Pinpoint the cell where the given text exists, returning its [x, y] midpoint coordinate. 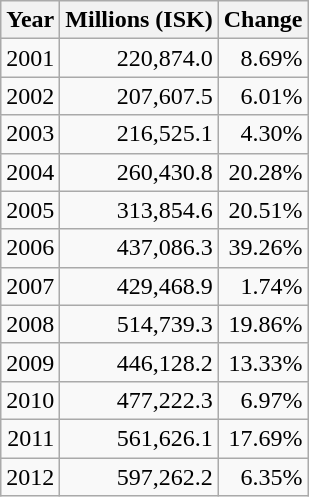
2003 [30, 134]
4.30% [263, 134]
561,626.1 [139, 438]
207,607.5 [139, 96]
6.01% [263, 96]
429,468.9 [139, 286]
6.35% [263, 477]
2005 [30, 210]
2007 [30, 286]
2009 [30, 362]
313,854.6 [139, 210]
2006 [30, 248]
39.26% [263, 248]
17.69% [263, 438]
6.97% [263, 400]
2004 [30, 172]
220,874.0 [139, 58]
Year [30, 20]
19.86% [263, 324]
8.69% [263, 58]
2010 [30, 400]
477,222.3 [139, 400]
Change [263, 20]
597,262.2 [139, 477]
2012 [30, 477]
20.28% [263, 172]
2008 [30, 324]
437,086.3 [139, 248]
1.74% [263, 286]
2001 [30, 58]
446,128.2 [139, 362]
Millions (ISK) [139, 20]
2011 [30, 438]
260,430.8 [139, 172]
216,525.1 [139, 134]
514,739.3 [139, 324]
20.51% [263, 210]
13.33% [263, 362]
2002 [30, 96]
